From the cell containing the given text, extract its center point as [x, y] coordinate. 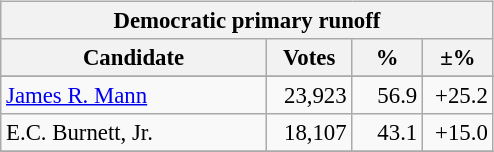
43.1 [388, 133]
E.C. Burnett, Jr. [134, 133]
Candidate [134, 58]
56.9 [388, 96]
James R. Mann [134, 96]
Votes [309, 58]
+25.2 [458, 96]
18,107 [309, 133]
23,923 [309, 96]
Democratic primary runoff [247, 21]
±% [458, 58]
% [388, 58]
+15.0 [458, 133]
